Output the (x, y) coordinate of the center of the cell containing the given text.  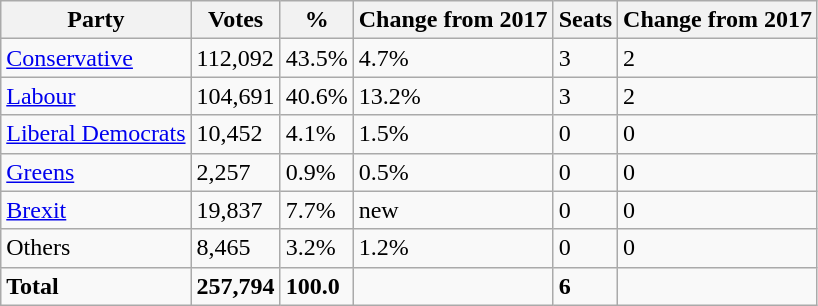
257,794 (236, 286)
Others (96, 248)
8,465 (236, 248)
0.9% (316, 172)
40.6% (316, 96)
2,257 (236, 172)
1.5% (453, 134)
4.1% (316, 134)
100.0 (316, 286)
Conservative (96, 58)
104,691 (236, 96)
1.2% (453, 248)
new (453, 210)
10,452 (236, 134)
Votes (236, 20)
Total (96, 286)
Greens (96, 172)
43.5% (316, 58)
7.7% (316, 210)
13.2% (453, 96)
112,092 (236, 58)
% (316, 20)
Party (96, 20)
Liberal Democrats (96, 134)
Brexit (96, 210)
19,837 (236, 210)
0.5% (453, 172)
Seats (585, 20)
Labour (96, 96)
3.2% (316, 248)
4.7% (453, 58)
6 (585, 286)
